Extract the [x, y] coordinate from the center of the cell holding the provided text.  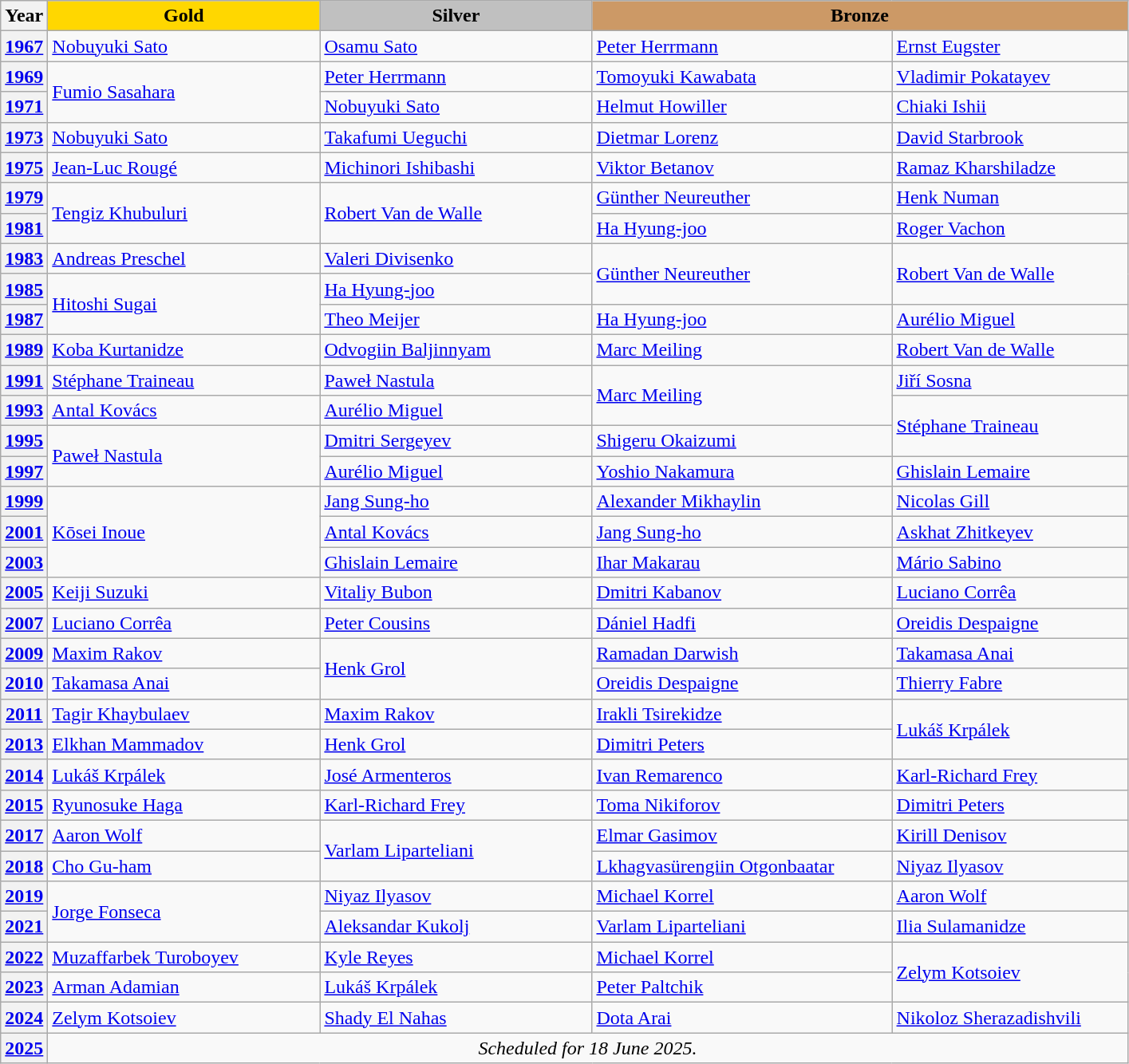
Silver [456, 16]
1995 [24, 441]
Peter Cousins [456, 623]
Keiji Suzuki [184, 593]
1993 [24, 411]
Peter Paltchik [742, 987]
Thierry Fabre [1010, 684]
Ihar Makarau [742, 562]
1979 [24, 198]
Alexander Mikhaylin [742, 502]
1981 [24, 228]
1983 [24, 258]
1997 [24, 471]
Dota Arai [742, 1018]
Year [24, 16]
1989 [24, 349]
Arman Adamian [184, 987]
2013 [24, 744]
Nikoloz Sherazadishvili [1010, 1018]
Jiří Sosna [1010, 380]
Vitaliy Bubon [456, 593]
Ramaz Kharshiladze [1010, 167]
Henk Numan [1010, 198]
2011 [24, 714]
Tomoyuki Kawabata [742, 77]
Roger Vachon [1010, 228]
Bronze [860, 16]
David Starbrook [1010, 137]
Chiaki Ishii [1010, 107]
Helmut Howiller [742, 107]
Osamu Sato [456, 46]
Yoshio Nakamura [742, 471]
Dmitri Sergeyev [456, 441]
Hitoshi Sugai [184, 304]
Muzaffarbek Turoboyev [184, 957]
2025 [24, 1048]
1991 [24, 380]
Elmar Gasimov [742, 835]
2009 [24, 653]
Toma Nikiforov [742, 805]
Jorge Fonseca [184, 912]
Ramadan Darwish [742, 653]
Kyle Reyes [456, 957]
Kōsei Inoue [184, 532]
Kirill Denisov [1010, 835]
Dániel Hadfi [742, 623]
Michinori Ishibashi [456, 167]
2019 [24, 897]
Cho Gu-ham [184, 865]
Takafumi Ueguchi [456, 137]
2014 [24, 774]
1975 [24, 167]
Aleksandar Kukolj [456, 927]
Scheduled for 18 June 2025. [587, 1048]
Mário Sabino [1010, 562]
Theo Meijer [456, 319]
2024 [24, 1018]
2018 [24, 865]
2022 [24, 957]
2007 [24, 623]
Valeri Divisenko [456, 258]
Tagir Khaybulaev [184, 714]
Ryunosuke Haga [184, 805]
Jean-Luc Rougé [184, 167]
Tengiz Khubuluri [184, 213]
Nicolas Gill [1010, 502]
Lkhagvasürengiin Otgonbaatar [742, 865]
Odvogiin Baljinnyam [456, 349]
Andreas Preschel [184, 258]
Elkhan Mammadov [184, 744]
2001 [24, 532]
Askhat Zhitkeyev [1010, 532]
1967 [24, 46]
Ernst Eugster [1010, 46]
Koba Kurtanidze [184, 349]
José Armenteros [456, 774]
2015 [24, 805]
Irakli Tsirekidze [742, 714]
1987 [24, 319]
Dietmar Lorenz [742, 137]
Gold [184, 16]
Shady El Nahas [456, 1018]
1985 [24, 289]
Vladimir Pokatayev [1010, 77]
1973 [24, 137]
2023 [24, 987]
2017 [24, 835]
2010 [24, 684]
Ivan Remarenco [742, 774]
1969 [24, 77]
Ilia Sulamanidze [1010, 927]
1999 [24, 502]
Fumio Sasahara [184, 92]
Viktor Betanov [742, 167]
2005 [24, 593]
2003 [24, 562]
Shigeru Okaizumi [742, 441]
1971 [24, 107]
Dmitri Kabanov [742, 593]
2021 [24, 927]
